Capture the cell that displays the provided text and extract its (X, Y) central coordinate. 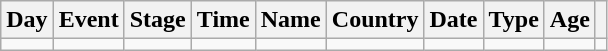
Age (570, 20)
Type (514, 20)
Stage (158, 20)
Date (454, 20)
Day (27, 20)
Event (88, 20)
Time (223, 20)
Country (375, 20)
Name (290, 20)
